Determine the [x, y] coordinate at the center of the cell enclosing the given text.  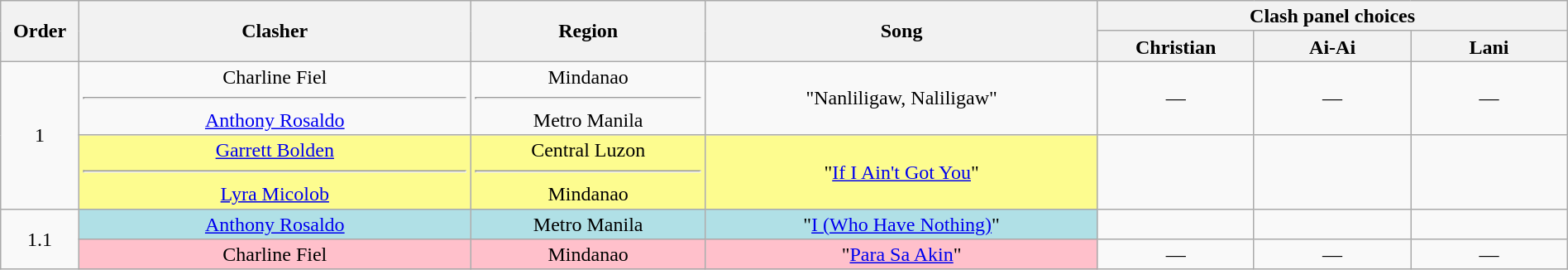
1 [40, 135]
"Para Sa Akin" [901, 255]
"Nanliligaw, Naliligaw" [901, 98]
MindanaoMetro Manila [588, 98]
"I (Who Have Nothing)" [901, 224]
Central LuzonMindanao [588, 172]
Lani [1489, 46]
"If I Ain't Got You" [901, 172]
1.1 [40, 239]
Christian [1176, 46]
Order [40, 31]
Charline Fiel [275, 255]
Anthony Rosaldo [275, 224]
Garrett BoldenLyra Micolob [275, 172]
Charline FielAnthony Rosaldo [275, 98]
Ai-Ai [1331, 46]
Mindanao [588, 255]
Metro Manila [588, 224]
Song [901, 31]
Clash panel choices [1332, 17]
Region [588, 31]
Clasher [275, 31]
